Search for the cell housing the specified text and yield its (X, Y) center coordinate. 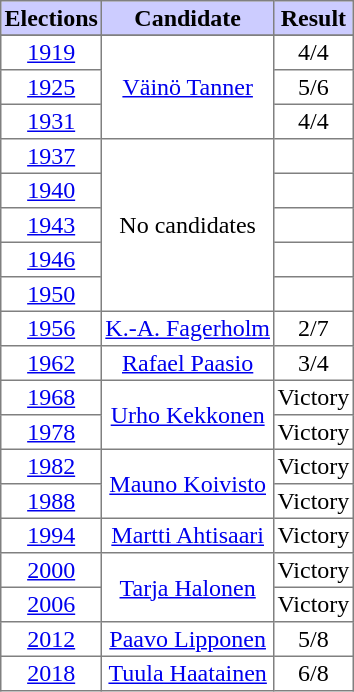
2006 (52, 604)
6/8 (314, 673)
Result (314, 18)
1988 (52, 501)
2000 (52, 570)
1931 (52, 121)
1956 (52, 328)
1946 (52, 259)
Tarja Halonen (188, 588)
2/7 (314, 328)
1940 (52, 190)
1950 (52, 294)
1943 (52, 225)
Mauno Koivisto (188, 484)
K.-A. Fagerholm (188, 328)
Martti Ahtisaari (188, 535)
5/8 (314, 639)
1925 (52, 87)
1937 (52, 156)
1978 (52, 432)
Candidate (188, 18)
Elections (52, 18)
Rafael Paasio (188, 363)
1962 (52, 363)
3/4 (314, 363)
Tuula Haatainen (188, 673)
No candidates (188, 225)
2012 (52, 639)
Paavo Lipponen (188, 639)
Urho Kekkonen (188, 414)
1994 (52, 535)
1919 (52, 52)
1982 (52, 466)
2018 (52, 673)
5/6 (314, 87)
Väinö Tanner (188, 87)
1968 (52, 397)
